From the cell containing the given text, extract its center point as (x, y) coordinate. 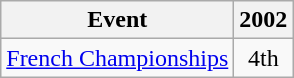
Event (118, 20)
French Championships (118, 58)
4th (264, 58)
2002 (264, 20)
